Find where the given text appears and provide that cell's center as (x, y) coordinate. 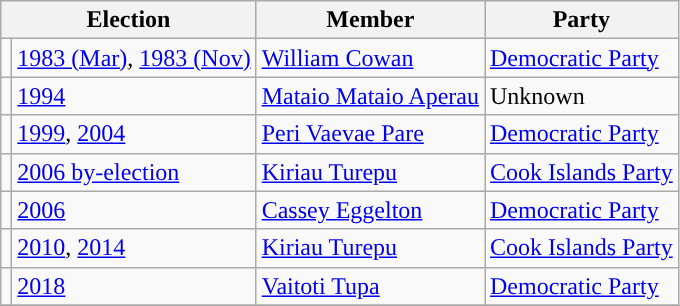
Peri Vaevae Pare (370, 134)
2018 (134, 286)
Election (128, 20)
Party (581, 20)
Vaitoti Tupa (370, 286)
William Cowan (370, 58)
2010, 2014 (134, 248)
Member (370, 20)
1994 (134, 96)
2006 by-election (134, 172)
Unknown (581, 96)
2006 (134, 210)
1983 (Mar), 1983 (Nov) (134, 58)
1999, 2004 (134, 134)
Mataio Mataio Aperau (370, 96)
Cassey Eggelton (370, 210)
